Extract the (x, y) coordinate from the center of the cell holding the provided text.  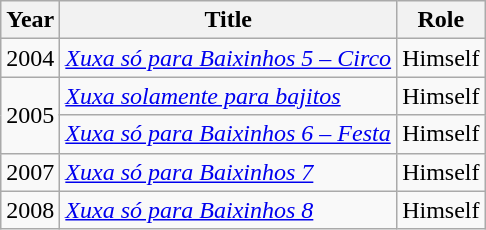
2008 (30, 210)
2004 (30, 58)
Year (30, 20)
2007 (30, 172)
Xuxa só para Baixinhos 6 – Festa (228, 134)
Xuxa solamente para bajitos (228, 96)
Role (441, 20)
Xuxa só para Baixinhos 5 – Circo (228, 58)
2005 (30, 115)
Xuxa só para Baixinhos 7 (228, 172)
Title (228, 20)
Xuxa só para Baixinhos 8 (228, 210)
